Pinpoint the cell where the given text exists, returning its [x, y] midpoint coordinate. 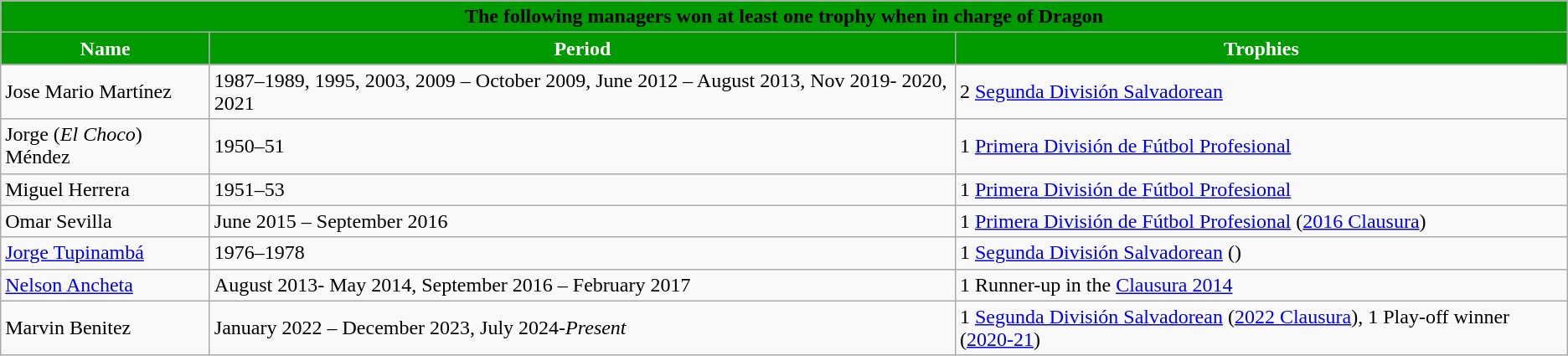
Jorge Tupinambá [106, 253]
January 2022 – December 2023, July 2024-Present [582, 328]
Marvin Benitez [106, 328]
1 Segunda División Salvadorean (2022 Clausura), 1 Play-off winner (2020-21) [1261, 328]
Nelson Ancheta [106, 285]
1951–53 [582, 189]
1987–1989, 1995, 2003, 2009 – October 2009, June 2012 – August 2013, Nov 2019- 2020, 2021 [582, 92]
Omar Sevilla [106, 221]
Jose Mario Martínez [106, 92]
1950–51 [582, 146]
August 2013- May 2014, September 2016 – February 2017 [582, 285]
Trophies [1261, 49]
1 Runner-up in the Clausura 2014 [1261, 285]
Jorge (El Choco) Méndez [106, 146]
The following managers won at least one trophy when in charge of Dragon [784, 17]
1 Segunda División Salvadorean () [1261, 253]
1976–1978 [582, 253]
June 2015 – September 2016 [582, 221]
Period [582, 49]
Miguel Herrera [106, 189]
Name [106, 49]
1 Primera División de Fútbol Profesional (2016 Clausura) [1261, 221]
2 Segunda División Salvadorean [1261, 92]
